Find where the given text appears and provide that cell's center as (X, Y) coordinate. 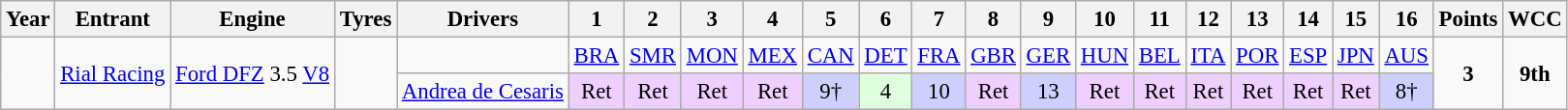
AUS (1406, 56)
2 (653, 19)
MEX (773, 56)
ESP (1308, 56)
14 (1308, 19)
7 (939, 19)
Entrant (112, 19)
DET (885, 56)
Year (28, 19)
CAN (831, 56)
MON (712, 56)
Andrea de Cesaris (483, 92)
9 (1048, 19)
16 (1406, 19)
Ford DFZ 3.5 V8 (253, 73)
12 (1209, 19)
Drivers (483, 19)
Points (1468, 19)
9th (1535, 73)
6 (885, 19)
5 (831, 19)
HUN (1104, 56)
BEL (1159, 56)
11 (1159, 19)
GBR (994, 56)
1 (597, 19)
BRA (597, 56)
JPN (1356, 56)
FRA (939, 56)
ITA (1209, 56)
POR (1257, 56)
SMR (653, 56)
8 (994, 19)
15 (1356, 19)
GER (1048, 56)
8† (1406, 92)
Engine (253, 19)
9† (831, 92)
Tyres (365, 19)
WCC (1535, 19)
Rial Racing (112, 73)
